Determine the [X, Y] coordinate at the center of the cell enclosing the given text.  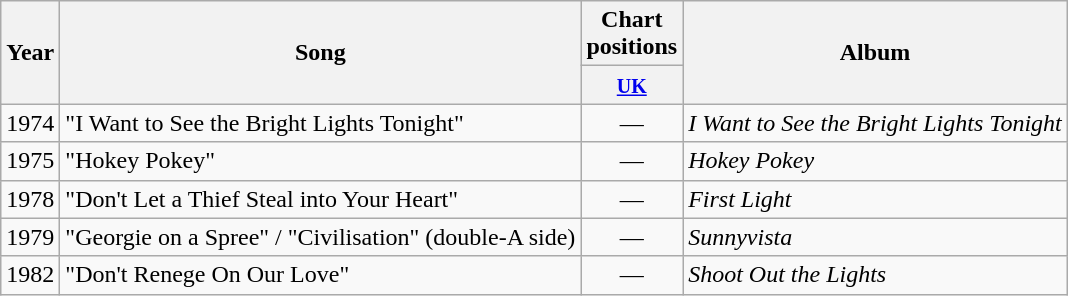
1974 [30, 123]
Year [30, 52]
Chart positions [632, 34]
1978 [30, 199]
"Don't Renege On Our Love" [320, 275]
First Light [876, 199]
Shoot Out the Lights [876, 275]
UK [632, 85]
"Hokey Pokey" [320, 161]
1975 [30, 161]
"I Want to See the Bright Lights Tonight" [320, 123]
Song [320, 52]
"Georgie on a Spree" / "Civilisation" (double-A side) [320, 237]
Hokey Pokey [876, 161]
1982 [30, 275]
I Want to See the Bright Lights Tonight [876, 123]
Album [876, 52]
"Don't Let a Thief Steal into Your Heart" [320, 199]
1979 [30, 237]
Sunnyvista [876, 237]
